Output the [X, Y] coordinate of the center of the cell containing the given text.  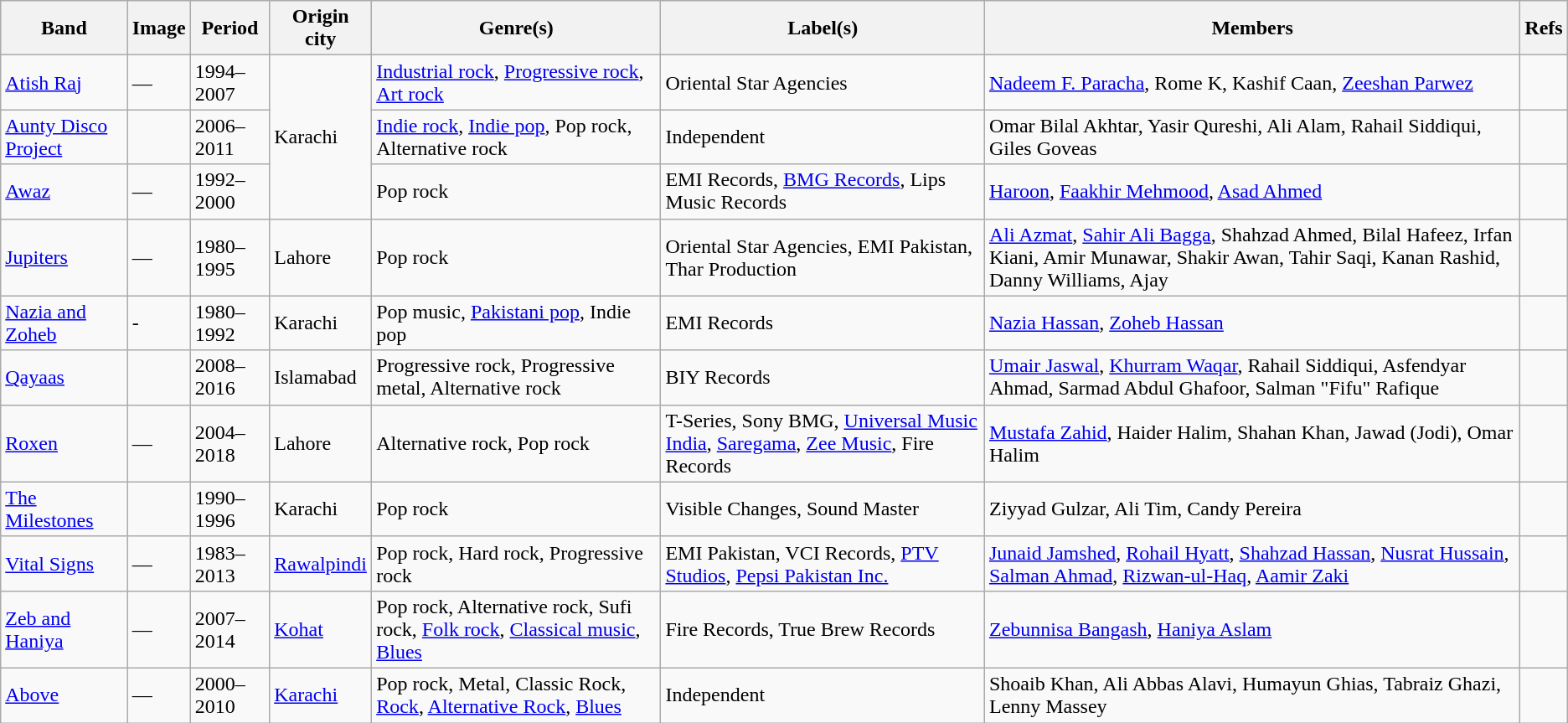
Progressive rock, Progressive metal, Alternative rock [516, 377]
Visible Changes, Sound Master [823, 509]
Pop rock, Alternative rock, Sufi rock, Folk rock, Classical music, Blues [516, 629]
Rawalpindi [321, 563]
Label(s) [823, 28]
Omar Bilal Akhtar, Yasir Qureshi, Ali Alam, Rahail Siddiqui, Giles Goveas [1251, 137]
Jupiters [64, 257]
Oriental Star Agencies, EMI Pakistan, Thar Production [823, 257]
Junaid Jamshed, Rohail Hyatt, Shahzad Hassan, Nusrat Hussain, Salman Ahmad, Rizwan-ul-Haq, Aamir Zaki [1251, 563]
Ziyyad Gulzar, Ali Tim, Candy Pereira [1251, 509]
Fire Records, True Brew Records [823, 629]
Industrial rock, Progressive rock, Art rock [516, 82]
Zebunnisa Bangash, Haniya Aslam [1251, 629]
Nazia and Zoheb [64, 323]
Image [159, 28]
Umair Jaswal, Khurram Waqar, Rahail Siddiqui, Asfendyar Ahmad, Sarmad Abdul Ghafoor, Salman "Fifu" Rafique [1251, 377]
Awaz [64, 191]
1983–2013 [230, 563]
1992–2000 [230, 191]
Pop rock, Metal, Classic Rock, Rock, Alternative Rock, Blues [516, 695]
The Milestones [64, 509]
Aunty Disco Project [64, 137]
Indie rock, Indie pop, Pop rock, Alternative rock [516, 137]
EMI Records, BMG Records, Lips Music Records [823, 191]
Atish Raj [64, 82]
Period [230, 28]
Pop rock, Hard rock, Progressive rock [516, 563]
- [159, 323]
Alternative rock, Pop rock [516, 443]
2007–2014 [230, 629]
1980–1992 [230, 323]
Origin city [321, 28]
2000–2010 [230, 695]
T-Series, Sony BMG, Universal Music India, Saregama, Zee Music, Fire Records [823, 443]
EMI Pakistan, VCI Records, PTV Studios, Pepsi Pakistan Inc. [823, 563]
Above [64, 695]
2006–2011 [230, 137]
1994–2007 [230, 82]
Nazia Hassan, Zoheb Hassan [1251, 323]
Islamabad [321, 377]
1990–1996 [230, 509]
Roxen [64, 443]
Shoaib Khan, Ali Abbas Alavi, Humayun Ghias, Tabraiz Ghazi, Lenny Massey [1251, 695]
Mustafa Zahid, Haider Halim, Shahan Khan, Jawad (Jodi), Omar Halim [1251, 443]
EMI Records [823, 323]
Haroon, Faakhir Mehmood, Asad Ahmed [1251, 191]
Genre(s) [516, 28]
Band [64, 28]
Ali Azmat, Sahir Ali Bagga, Shahzad Ahmed, Bilal Hafeez, Irfan Kiani, Amir Munawar, Shakir Awan, Tahir Saqi, Kanan Rashid, Danny Williams, Ajay [1251, 257]
Kohat [321, 629]
Zeb and Haniya [64, 629]
Nadeem F. Paracha, Rome K, Kashif Caan, Zeeshan Parwez [1251, 82]
2008–2016 [230, 377]
1980–1995 [230, 257]
Vital Signs [64, 563]
Qayaas [64, 377]
Members [1251, 28]
2004–2018 [230, 443]
Refs [1544, 28]
Pop music, Pakistani pop, Indie pop [516, 323]
BIY Records [823, 377]
Oriental Star Agencies [823, 82]
